For the text-containing cell, return its midpoint in (X, Y) coordinate format. 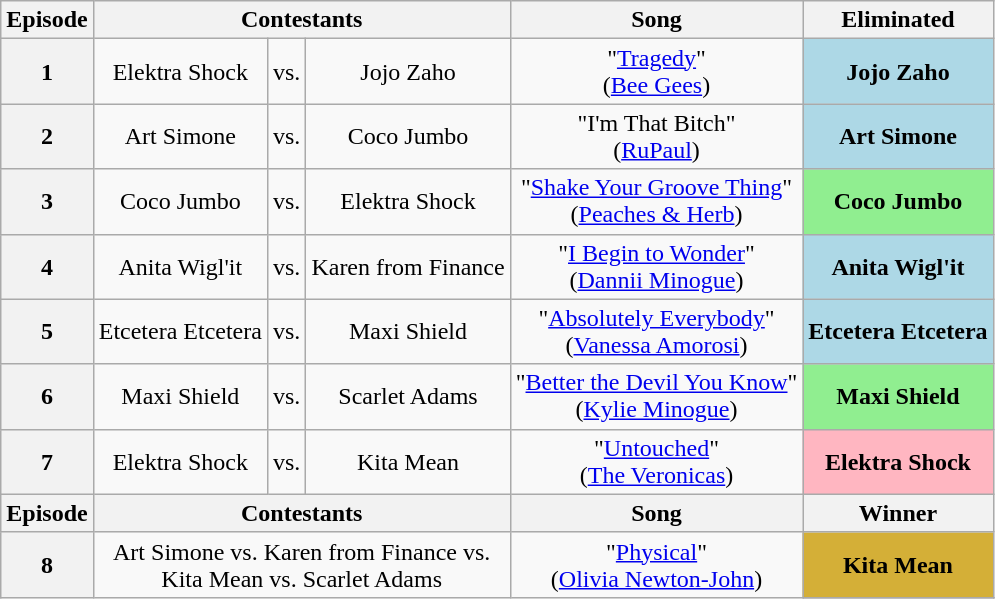
1 (47, 72)
"I'm That Bitch"(RuPaul) (656, 136)
4 (47, 266)
"I Begin to Wonder"(Dannii Minogue) (656, 266)
Winner (898, 513)
"Untouched"(The Veronicas) (656, 462)
Eliminated (898, 20)
8 (47, 564)
Art Simone vs. Karen from Finance vs.Kita Mean vs. Scarlet Adams (302, 564)
2 (47, 136)
Karen from Finance (408, 266)
5 (47, 332)
7 (47, 462)
Scarlet Adams (408, 396)
3 (47, 202)
6 (47, 396)
"Physical"(Olivia Newton-John) (656, 564)
"Better the Devil You Know"(Kylie Minogue) (656, 396)
"Tragedy"(Bee Gees) (656, 72)
"Absolutely Everybody"(Vanessa Amorosi) (656, 332)
"Shake Your Groove Thing"(Peaches & Herb) (656, 202)
